For the text-containing cell, return its midpoint in [x, y] coordinate format. 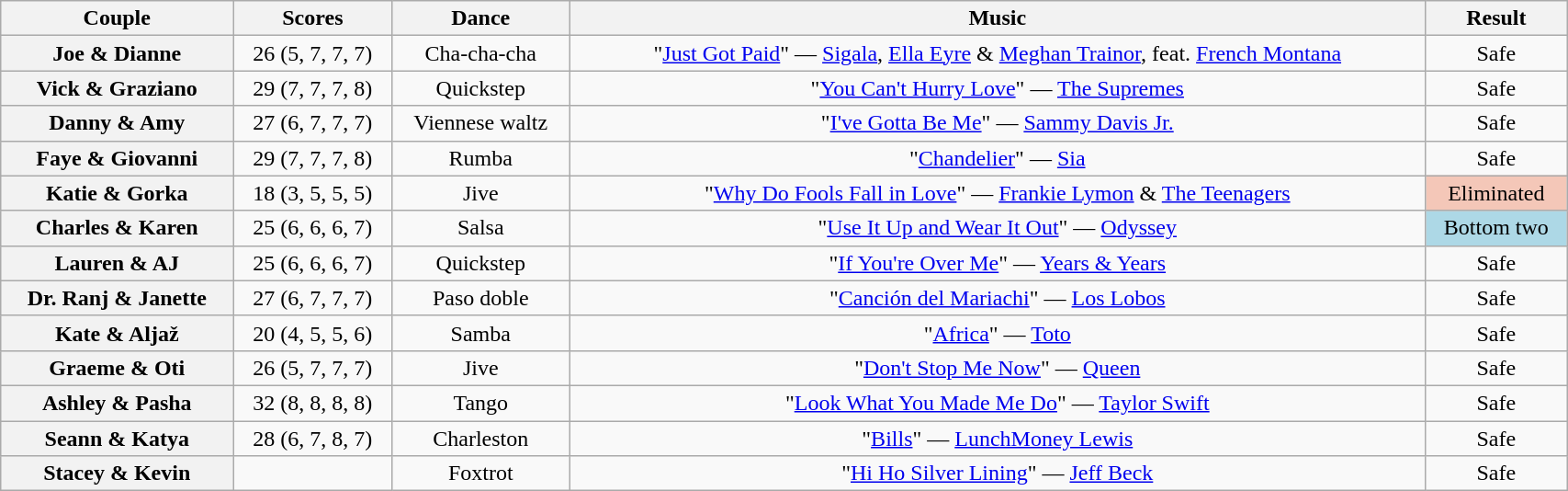
Salsa [481, 228]
Vick & Graziano [118, 88]
Seann & Katya [118, 439]
Foxtrot [481, 474]
Danny & Amy [118, 123]
Katie & Gorka [118, 193]
20 (4, 5, 5, 6) [312, 333]
Paso doble [481, 298]
Kate & Aljaž [118, 333]
Faye & Giovanni [118, 158]
Dance [481, 18]
Scores [312, 18]
"Use It Up and Wear It Out" — Odyssey [998, 228]
Samba [481, 333]
Music [998, 18]
"Bills" — LunchMoney Lewis [998, 439]
32 (8, 8, 8, 8) [312, 403]
"Look What You Made Me Do" — Taylor Swift [998, 403]
"Don't Stop Me Now" — Queen [998, 368]
"You Can't Hurry Love" — The Supremes [998, 88]
"Why Do Fools Fall in Love" — Frankie Lymon & The Teenagers [998, 193]
Tango [481, 403]
Graeme & Oti [118, 368]
Rumba [481, 158]
Cha-cha-cha [481, 53]
Viennese waltz [481, 123]
"Africa" — Toto [998, 333]
Ashley & Pasha [118, 403]
18 (3, 5, 5, 5) [312, 193]
Charleston [481, 439]
"Hi Ho Silver Lining" — Jeff Beck [998, 474]
"Chandelier" — Sia [998, 158]
"Just Got Paid" — Sigala, Ella Eyre & Meghan Trainor, feat. French Montana [998, 53]
Joe & Dianne [118, 53]
Dr. Ranj & Janette [118, 298]
"I've Gotta Be Me" — Sammy Davis Jr. [998, 123]
Result [1496, 18]
Bottom two [1496, 228]
28 (6, 7, 8, 7) [312, 439]
Couple [118, 18]
Stacey & Kevin [118, 474]
Eliminated [1496, 193]
"If You're Over Me" — Years & Years [998, 263]
"Canción del Mariachi" — Los Lobos [998, 298]
Lauren & AJ [118, 263]
Charles & Karen [118, 228]
